Pinpoint the cell where the given text exists, returning its (x, y) midpoint coordinate. 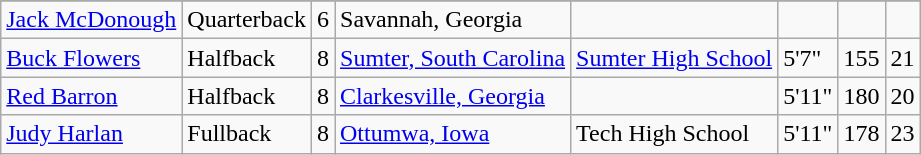
6 (322, 20)
Sumter High School (674, 58)
21 (902, 58)
20 (902, 96)
23 (902, 134)
Jack McDonough (92, 20)
155 (862, 58)
Tech High School (674, 134)
Sumter, South Carolina (452, 58)
Judy Harlan (92, 134)
Ottumwa, Iowa (452, 134)
Quarterback (247, 20)
Red Barron (92, 96)
Savannah, Georgia (452, 20)
5'7" (808, 58)
Clarkesville, Georgia (452, 96)
Buck Flowers (92, 58)
178 (862, 134)
180 (862, 96)
Fullback (247, 134)
